From the cell containing the given text, extract its center point as [x, y] coordinate. 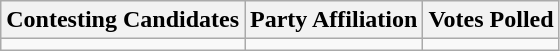
Contesting Candidates [123, 20]
Party Affiliation [334, 20]
Votes Polled [491, 20]
